Capture the cell that displays the provided text and extract its (x, y) central coordinate. 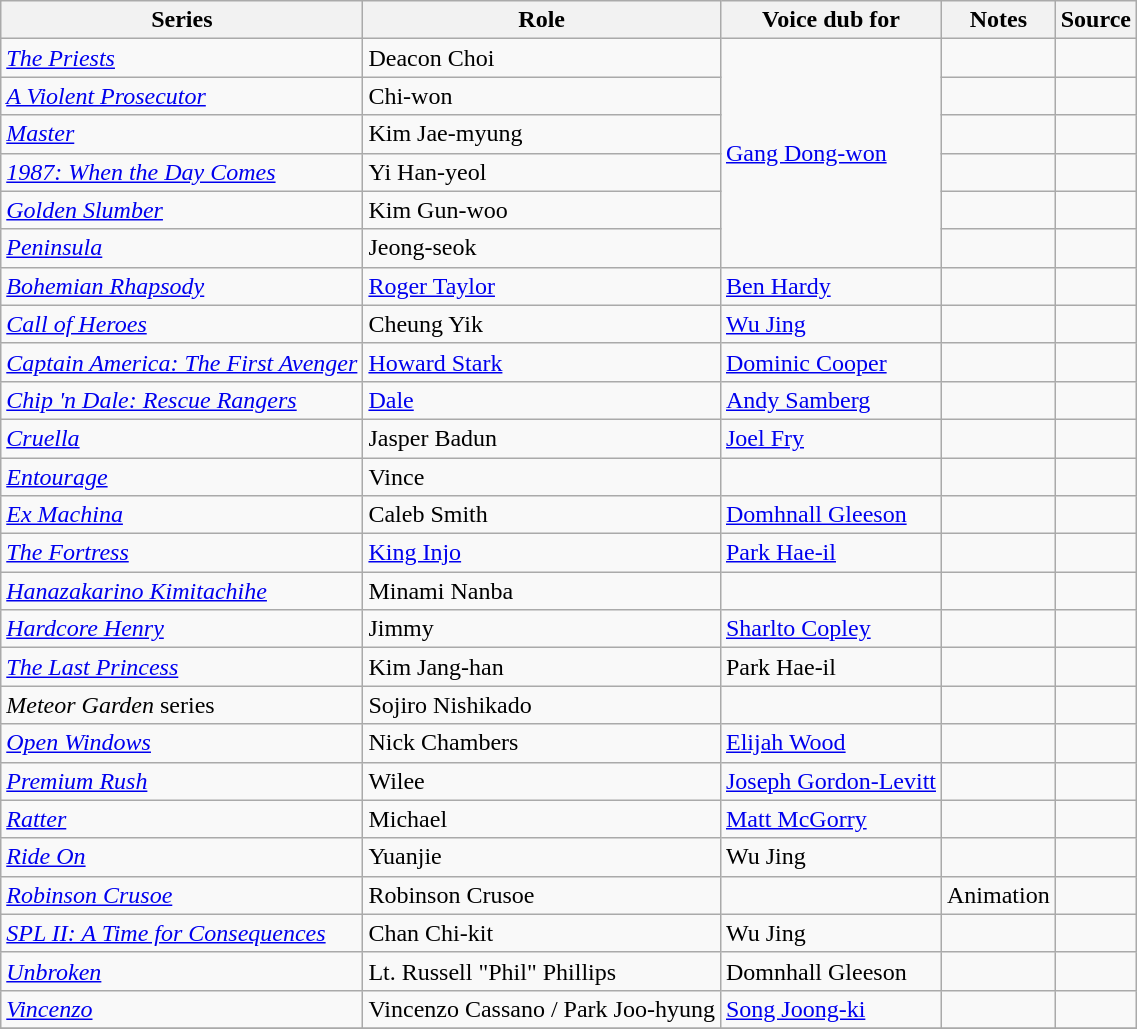
Dale (542, 400)
Sojiro Nishikado (542, 705)
Vincenzo Cassano / Park Joo-hyung (542, 1009)
Chan Chi-kit (542, 933)
Kim Jang-han (542, 667)
Deacon Choi (542, 58)
Caleb Smith (542, 515)
Gang Dong-won (830, 153)
Domhnall Gleeson (830, 515)
Joseph Gordon-Levitt (830, 781)
Lt. Russell "Phil" Phillips (542, 971)
Hardcore Henry (182, 629)
Peninsula (182, 248)
King Injo (542, 553)
Premium Rush (182, 781)
Chip 'n Dale: Rescue Rangers (182, 400)
Yuanjie (542, 857)
Golden Slumber (182, 210)
Captain America: The First Avenger (182, 362)
Cheung Yik (542, 324)
Andy Samberg (830, 400)
Master (182, 134)
Animation (999, 895)
Song Joong-ki (830, 1009)
Kim Jae-myung (542, 134)
1987: When the Day Comes (182, 172)
Vince (542, 477)
Role (542, 20)
Matt McGorry (830, 819)
The Fortress (182, 553)
Open Windows (182, 743)
Elijah Wood (830, 743)
Kim Gun-woo (542, 210)
SPL II: A Time for Consequences (182, 933)
Nick Chambers (542, 743)
Unbroken (182, 971)
Jasper Badun (542, 438)
Vincenzo (182, 1009)
Joel Fry (830, 438)
Voice dub for (830, 20)
Domnhall Gleeson (830, 971)
Howard Stark (542, 362)
Notes (999, 20)
A Violent Prosecutor (182, 96)
Jeong-seok (542, 248)
Yi Han-yeol (542, 172)
Chi-won (542, 96)
Dominic Cooper (830, 362)
Source (1096, 20)
Ex Machina (182, 515)
Call of Heroes (182, 324)
The Priests (182, 58)
Hanazakarino Kimitachihe (182, 591)
Michael (542, 819)
Minami Nanba (542, 591)
Roger Taylor (542, 286)
Jimmy (542, 629)
Bohemian Rhapsody (182, 286)
Series (182, 20)
Sharlto Copley (830, 629)
Cruella (182, 438)
Ride On (182, 857)
The Last Princess (182, 667)
Ratter (182, 819)
Meteor Garden series (182, 705)
Wilee (542, 781)
Entourage (182, 477)
Ben Hardy (830, 286)
